Return the (X, Y) coordinate for the center point of the cell that contains the specified text.  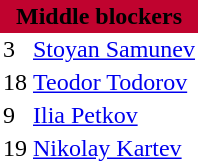
3 (15, 50)
Teodor Todorov (114, 82)
Stoyan Samunev (114, 50)
9 (15, 116)
Middle blockers (99, 16)
Ilia Petkov (114, 116)
18 (15, 82)
